For the text-containing cell, return its midpoint in (X, Y) coordinate format. 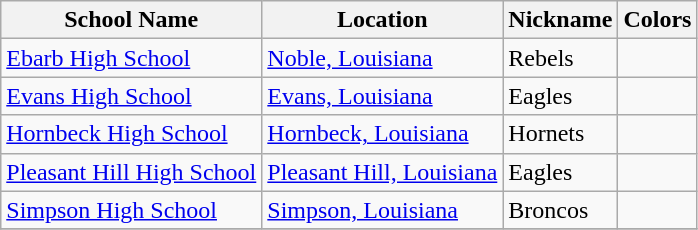
Nickname (560, 20)
Broncos (560, 210)
Noble, Louisiana (382, 58)
School Name (132, 20)
Pleasant Hill, Louisiana (382, 172)
Simpson, Louisiana (382, 210)
Hornets (560, 134)
Hornbeck, Louisiana (382, 134)
Evans, Louisiana (382, 96)
Pleasant Hill High School (132, 172)
Colors (658, 20)
Evans High School (132, 96)
Location (382, 20)
Simpson High School (132, 210)
Rebels (560, 58)
Ebarb High School (132, 58)
Hornbeck High School (132, 134)
